Pinpoint the cell where the given text exists, returning its (x, y) midpoint coordinate. 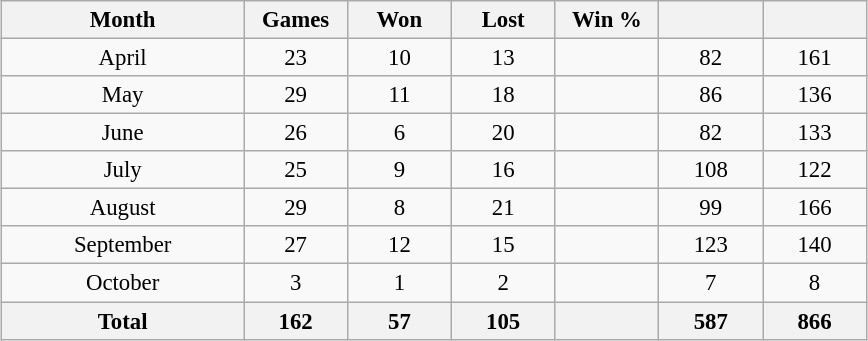
7 (711, 283)
11 (399, 95)
86 (711, 95)
12 (399, 245)
16 (503, 170)
161 (815, 57)
May (123, 95)
123 (711, 245)
108 (711, 170)
Total (123, 321)
2 (503, 283)
10 (399, 57)
Games (296, 20)
Month (123, 20)
140 (815, 245)
6 (399, 133)
26 (296, 133)
1 (399, 283)
587 (711, 321)
99 (711, 208)
September (123, 245)
21 (503, 208)
57 (399, 321)
9 (399, 170)
July (123, 170)
15 (503, 245)
June (123, 133)
866 (815, 321)
166 (815, 208)
Won (399, 20)
136 (815, 95)
20 (503, 133)
October (123, 283)
18 (503, 95)
122 (815, 170)
April (123, 57)
Lost (503, 20)
Win % (607, 20)
August (123, 208)
162 (296, 321)
3 (296, 283)
25 (296, 170)
105 (503, 321)
27 (296, 245)
133 (815, 133)
23 (296, 57)
13 (503, 57)
